Output the (X, Y) coordinate of the center of the cell containing the given text.  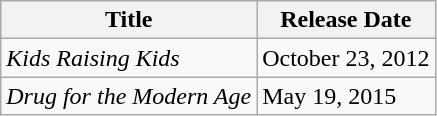
May 19, 2015 (346, 96)
Drug for the Modern Age (129, 96)
October 23, 2012 (346, 58)
Kids Raising Kids (129, 58)
Title (129, 20)
Release Date (346, 20)
